For the text-containing cell, return its midpoint in [x, y] coordinate format. 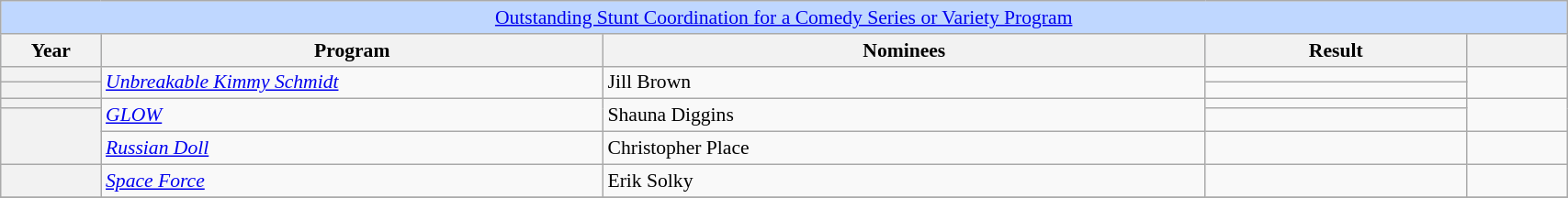
Outstanding Stunt Coordination for a Comedy Series or Variety Program [784, 17]
Year [51, 50]
Jill Brown [904, 82]
Erik Solky [904, 181]
Christopher Place [904, 148]
Result [1336, 50]
Space Force [352, 181]
Nominees [904, 50]
GLOW [352, 115]
Shauna Diggins [904, 115]
Program [352, 50]
Russian Doll [352, 148]
Unbreakable Kimmy Schmidt [352, 82]
